Provide the (X, Y) coordinate of the cell's center where the given text is located.  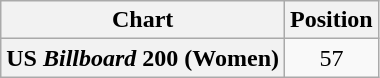
US Billboard 200 (Women) (143, 58)
57 (332, 58)
Position (332, 20)
Chart (143, 20)
